Locate the cell with the specified text and output its [x, y] center coordinate. 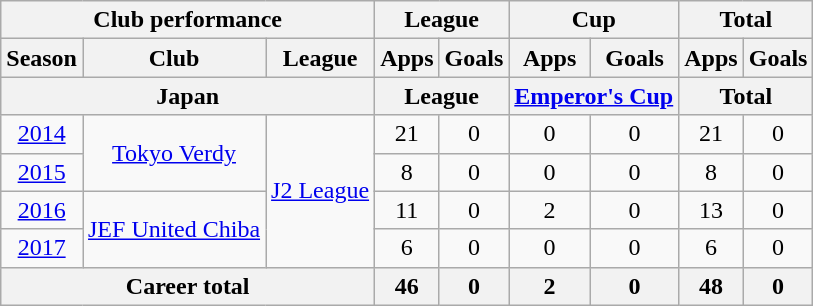
Tokyo Verdy [174, 153]
Club [174, 58]
2015 [42, 172]
11 [407, 210]
Japan [188, 96]
JEF United Chiba [174, 229]
13 [711, 210]
J2 League [320, 191]
46 [407, 286]
Season [42, 58]
48 [711, 286]
Cup [594, 20]
Career total [188, 286]
Emperor's Cup [594, 96]
Club performance [188, 20]
2017 [42, 248]
2014 [42, 134]
2016 [42, 210]
